For the text-containing cell, return its midpoint in [X, Y] coordinate format. 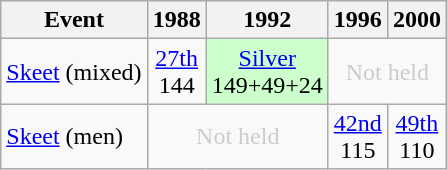
49th110 [416, 136]
Silver149+49+24 [267, 72]
Skeet (men) [74, 136]
2000 [416, 20]
Event [74, 20]
42nd115 [358, 136]
1992 [267, 20]
27th144 [176, 72]
Skeet (mixed) [74, 72]
1996 [358, 20]
1988 [176, 20]
